From the cell containing the given text, extract its center point as (X, Y) coordinate. 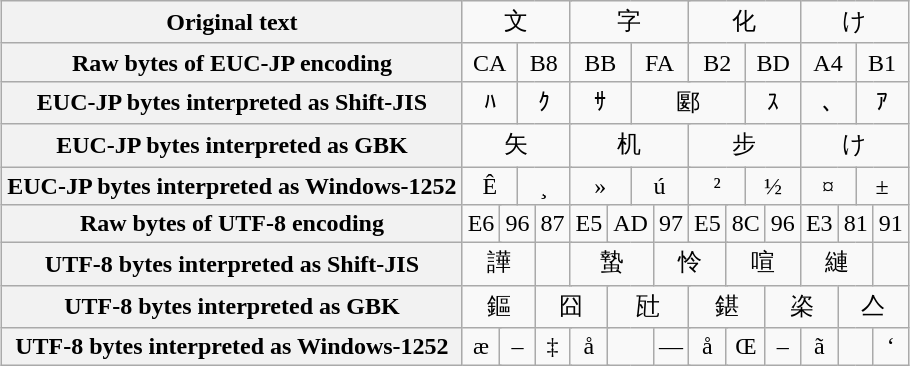
B8 (544, 62)
— (670, 347)
E6 (481, 224)
譁 (498, 264)
ｱ (882, 102)
B1 (882, 62)
Ê (490, 185)
¸ (544, 185)
Raw bytes of UTF-8 encoding (232, 224)
BD (774, 62)
Raw bytes of EUC-JP encoding (232, 62)
B2 (718, 62)
文 (516, 22)
½ (774, 185)
CA (490, 62)
亼 (873, 306)
EUC-JP bytes interpreted as Shift-JIS (232, 102)
ﾊ (490, 102)
机 (630, 146)
Original text (232, 22)
ｻ (600, 102)
鍖 (728, 306)
化 (745, 22)
囧 (572, 306)
AD (631, 224)
¤ (828, 185)
郾 (688, 102)
FA (660, 62)
EUC-JP bytes interpreted as GBK (232, 146)
矢 (516, 146)
E3 (819, 224)
ｽ (774, 102)
怜 (690, 264)
81 (856, 224)
ã (819, 347)
‡ (552, 347)
ｸ (544, 102)
91 (890, 224)
² (718, 185)
鏂 (498, 306)
縺 (836, 264)
喧 (763, 264)
» (600, 185)
EUC-JP bytes interpreted as Windows-1252 (232, 185)
A4 (828, 62)
± (882, 185)
ú (660, 185)
‘ (890, 347)
字 (630, 22)
87 (552, 224)
蟄 (612, 264)
Œ (746, 347)
瓧 (648, 306)
､ (828, 102)
BB (600, 62)
栥 (802, 306)
步 (745, 146)
97 (670, 224)
UTF-8 bytes interpreted as Windows-1252 (232, 347)
UTF-8 bytes interpreted as GBK (232, 306)
UTF-8 bytes interpreted as Shift-JIS (232, 264)
8C (746, 224)
æ (481, 347)
